Pinpoint the cell where the given text exists, returning its (X, Y) midpoint coordinate. 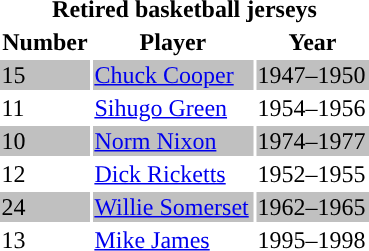
Chuck Cooper (173, 75)
1954–1956 (312, 108)
Willie Somerset (173, 207)
1947–1950 (312, 75)
1952–1955 (312, 174)
Sihugo Green (173, 108)
1962–1965 (312, 207)
Norm Nixon (173, 141)
12 (45, 174)
Dick Ricketts (173, 174)
Year (312, 42)
Number (45, 42)
1974–1977 (312, 141)
15 (45, 75)
24 (45, 207)
11 (45, 108)
10 (45, 141)
Player (173, 42)
